Output the (x, y) coordinate of the center of the cell containing the given text.  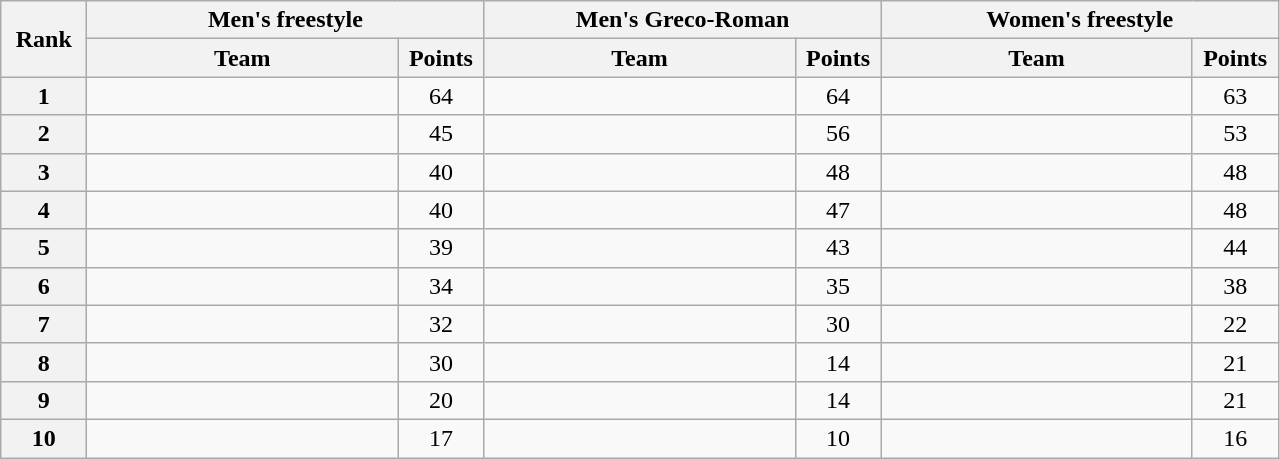
45 (441, 134)
5 (44, 248)
34 (441, 286)
Men's freestyle (286, 20)
32 (441, 324)
8 (44, 362)
Women's freestyle (1080, 20)
56 (838, 134)
35 (838, 286)
7 (44, 324)
53 (1235, 134)
2 (44, 134)
43 (838, 248)
16 (1235, 438)
47 (838, 210)
Men's Greco-Roman (682, 20)
20 (441, 400)
17 (441, 438)
39 (441, 248)
3 (44, 172)
38 (1235, 286)
22 (1235, 324)
9 (44, 400)
4 (44, 210)
63 (1235, 96)
6 (44, 286)
44 (1235, 248)
Rank (44, 39)
1 (44, 96)
